Detect which cell encompasses the target text, then output its [x, y] center coordinate. 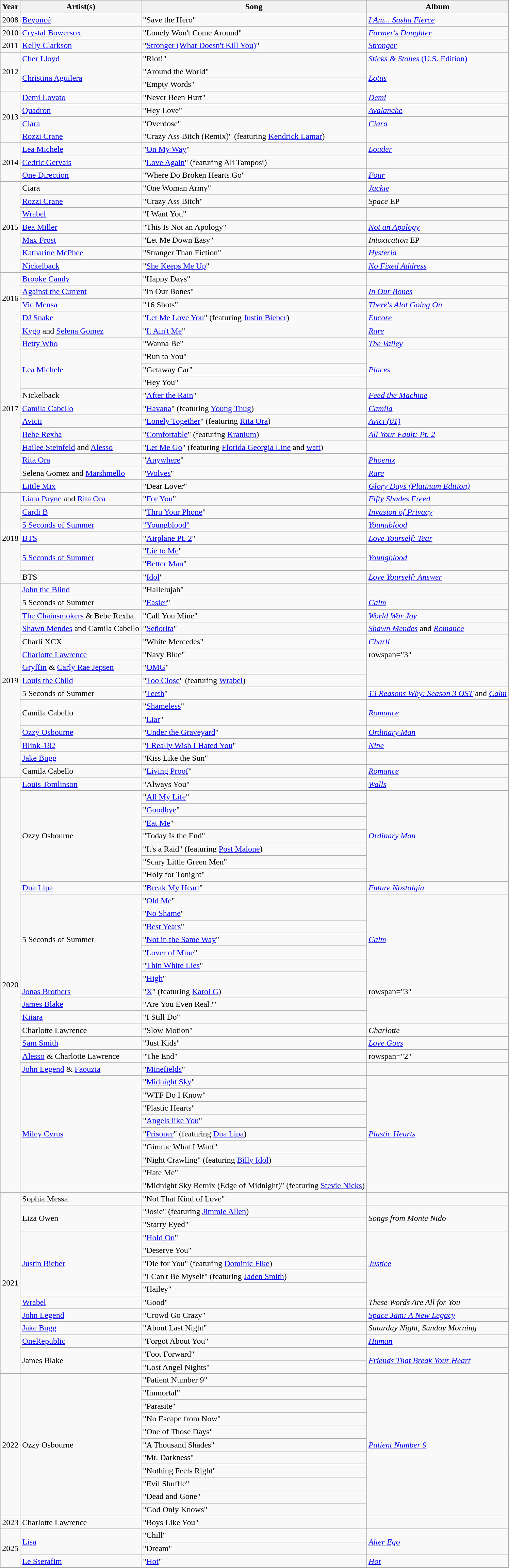
Vic Mensa [81, 305]
"I Can't Be Myself" (featuring Jaden Smith) [254, 1276]
Demi Lovato [81, 97]
"Living Proof" [254, 771]
Max Frost [81, 240]
"Today Is the End" [254, 836]
"Save the Hero" [254, 20]
"One of Those Days" [254, 1432]
"Prisoner" (featuring Dua Lipa) [254, 1134]
Farmer's Daughter [438, 33]
Beyoncé [81, 20]
Bebe Rexha [81, 434]
"Hot" [254, 1561]
"No Escape from Now" [254, 1419]
"Old Me" [254, 901]
"For You" [254, 499]
Places [438, 369]
"X" (featuring Karol G) [254, 991]
"Better Man" [254, 564]
Justice [438, 1263]
Album [438, 7]
"Mr. Darkness" [254, 1458]
2012 [10, 71]
Cardi B [81, 512]
Artist(s) [81, 7]
John Legend & Faouzia [81, 1069]
"Break My Heart" [254, 888]
"No Shame" [254, 914]
John the Blind [81, 590]
Plastic Hearts [438, 1134]
2021 [10, 1282]
"Midnight Sky Remix (Edge of Midnight)" (featuring Stevie Nicks) [254, 1185]
Invasion of Privacy [438, 512]
Shawn Mendes and Camila Cabello [81, 629]
"Crowd Go Crazy" [254, 1315]
"Riot!" [254, 59]
Feed the Machine [438, 395]
Intoxication EP [438, 240]
Quadron [81, 110]
"Easier" [254, 603]
One Direction [81, 175]
"Let Me Love You" (featuring Justin Bieber) [254, 318]
2013 [10, 117]
"Minefields" [254, 1069]
2011 [10, 46]
"Patient Number 9" [254, 1380]
"God Only Knows" [254, 1509]
Charli [438, 642]
"Teeth" [254, 693]
"Call You Mine" [254, 616]
Saturday Night, Sunday Morning [438, 1328]
Louder [438, 149]
"Good" [254, 1302]
Avīci (01) [438, 421]
"One Woman Army" [254, 188]
"About Last Night" [254, 1328]
2015 [10, 227]
2023 [10, 1522]
Four [438, 175]
"Boys Like You" [254, 1522]
"She Keeps Me Up" [254, 266]
"Let Me Down Easy" [254, 240]
These Words Are All for You [438, 1302]
Shawn Mendes and Romance [438, 629]
"Overdose" [254, 123]
Brooke Candy [81, 279]
Louis the Child [81, 680]
"Crazy Ass Bitch (Remix)" (featuring Kendrick Lamar) [254, 136]
"Thin White Lies" [254, 965]
Jonas Brothers [81, 991]
"It Ain't Me" [254, 330]
Dua Lipa [81, 888]
John Legend [81, 1315]
2025 [10, 1548]
"Crazy Ass Bitch" [254, 201]
Space Jam: A New Legacy [438, 1315]
"Always You" [254, 784]
"Stranger Than Fiction" [254, 253]
Rita Ora [81, 460]
"Scary Little Green Men" [254, 862]
"Wanna Be" [254, 343]
"Señorita" [254, 629]
In Our Bones [438, 292]
"WTF Do I Know" [254, 1095]
Hysteria [438, 253]
Katharine McPhee [81, 253]
Blink-182 [81, 745]
"White Mercedes" [254, 642]
2014 [10, 162]
"This Is Not an Apology" [254, 227]
"Hate Me" [254, 1173]
"Lonely Together" (featuring Rita Ora) [254, 421]
World War Joy [438, 616]
Charli XCX [81, 642]
"Comfortable" (featuring Kranium) [254, 434]
"Evil Shuffle" [254, 1484]
"Dear Lover" [254, 486]
Kygo and Selena Gomez [81, 330]
Lisa [81, 1542]
"It's a Raid" (featuring Post Malone) [254, 849]
rowspan="2" [438, 1056]
"Hallelujah" [254, 590]
"Dead and Gone" [254, 1497]
Songs from Monte Nido [438, 1218]
"Lover of Mine" [254, 952]
13 Reasons Why: Season 3 OST and Calm [438, 693]
There's Alot Going On [438, 305]
"16 Shots" [254, 305]
Louis Tomlinson [81, 784]
"Let Me Go" (featuring Florida Georgia Line and watt) [254, 447]
"Josie" (featuring Jimmie Allen) [254, 1212]
Alter Ego [438, 1542]
"Around the World" [254, 71]
"Love Again" (featuring Ali Tamposi) [254, 162]
Justin Bieber [81, 1263]
Glory Days (Platinum Edition) [438, 486]
"Deserve You" [254, 1250]
Kiiara [81, 1017]
Cher Lloyd [81, 59]
"Just Kids" [254, 1043]
"OMG" [254, 667]
Human [438, 1341]
Sticks & Stones (U.S. Edition) [438, 59]
Bea Miller [81, 227]
"After the Rain" [254, 395]
Against the Current [81, 292]
"A Thousand Shades" [254, 1445]
Christina Aguilera [81, 78]
"Thru Your Phone" [254, 512]
2016 [10, 298]
"Dream" [254, 1548]
Le Sserafim [81, 1561]
Song [254, 7]
No Fixed Address [438, 266]
Love Yourself: Tear [438, 538]
Stronger [438, 46]
Camila [438, 408]
"In Our Bones" [254, 292]
2019 [10, 681]
"Kiss Like the Sun" [254, 758]
Crystal Bowersox [81, 33]
"Navy Blue" [254, 654]
Liza Owen [81, 1218]
Patient Number 9 [438, 1444]
"Youngblood" [254, 525]
"Liar" [254, 719]
"Too Close" (featuring Wrabel) [254, 680]
"Goodbye" [254, 810]
"Best Years" [254, 926]
Betty Who [81, 343]
2020 [10, 985]
DJ Snake [81, 318]
"Not in the Same Way" [254, 939]
"Nothing Feels Right" [254, 1471]
"Angels like You" [254, 1121]
"Forgot About You" [254, 1341]
"Hey Love" [254, 110]
"I Want You" [254, 214]
"Parasite" [254, 1406]
Little Mix [81, 486]
"Not That Kind of Love" [254, 1198]
All Your Fault: Pt. 2 [438, 434]
Liam Payne and Rita Ora [81, 499]
"Midnight Sky" [254, 1082]
2008 [10, 20]
"All My Life" [254, 797]
Love Yourself: Answer [438, 577]
"Idol" [254, 577]
"Night Crawling" (featuring Billy Idol) [254, 1160]
Phoenix [438, 460]
Not an Apology [438, 227]
Year [10, 7]
2017 [10, 408]
I Am... Sasha Fierce [438, 20]
"Run to You" [254, 356]
"Immortal" [254, 1393]
"Chill" [254, 1535]
"Lie to Me" [254, 551]
"Hold On" [254, 1238]
The Valley [438, 343]
"The End" [254, 1056]
"Anywhere" [254, 460]
Lotus [438, 78]
Friends That Break Your Heart [438, 1360]
Love Goes [438, 1043]
"Empty Words" [254, 84]
Kelly Clarkson [81, 46]
Gryffin & Carly Rae Jepsen [81, 667]
"Starry Eyed" [254, 1225]
Avalanche [438, 110]
Hot [438, 1561]
Space EP [438, 201]
"Havana" (featuring Young Thug) [254, 408]
"Happy Days" [254, 279]
Jackie [438, 188]
"Hailey" [254, 1289]
Alesso & Charlotte Lawrence [81, 1056]
Cedric Gervais [81, 162]
Demi [438, 97]
"I Really Wish I Hated You" [254, 745]
Future Nostalgia [438, 888]
Walls [438, 784]
"Wolves" [254, 473]
Fifty Shades Freed [438, 499]
"Airplane Pt. 2" [254, 538]
"Are You Even Real?" [254, 1004]
"On My Way" [254, 149]
Hailee Steinfeld and Alesso [81, 447]
"Hey You" [254, 383]
Nine [438, 745]
"High" [254, 978]
"Plastic Hearts" [254, 1108]
2018 [10, 538]
The Chainsmokers & Bebe Rexha [81, 616]
Avicii [81, 421]
"Lonely Won't Come Around" [254, 33]
"Holy for Tonight" [254, 875]
"Lost Angel Nights" [254, 1367]
"Getaway Car" [254, 369]
"Stronger (What Doesn't Kill You)" [254, 46]
2022 [10, 1444]
Sam Smith [81, 1043]
"Where Do Broken Hearts Go" [254, 175]
Selena Gomez and Marshmello [81, 473]
"Never Been Hurt" [254, 97]
"Foot Forward" [254, 1354]
2010 [10, 33]
"Die for You" (featuring Dominic Fike) [254, 1263]
Encore [438, 318]
"Slow Motion" [254, 1030]
"Eat Me" [254, 823]
Sophia Messa [81, 1198]
"I Still Do" [254, 1017]
"Under the Graveyard" [254, 732]
Miley Cyrus [81, 1134]
Charlotte [438, 1030]
"Gimme What I Want" [254, 1147]
OneRepublic [81, 1341]
"Shameless" [254, 706]
